Identify which cell holds the provided text, then report its (X, Y) central coordinate. 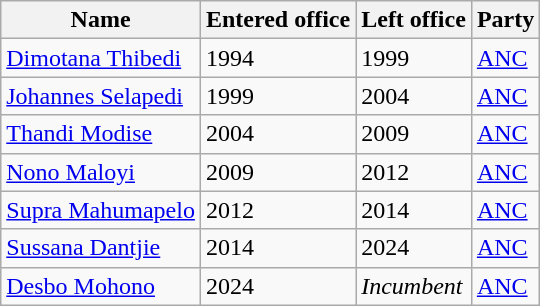
Party (505, 20)
Name (101, 20)
Johannes Selapedi (101, 96)
Thandi Modise (101, 134)
Sussana Dantjie (101, 248)
Left office (414, 20)
Entered office (278, 20)
Incumbent (414, 286)
Dimotana Thibedi (101, 58)
Nono Maloyi (101, 172)
Supra Mahumapelo (101, 210)
1994 (278, 58)
Desbo Mohono (101, 286)
